Output the (x, y) coordinate of the center of the cell containing the given text.  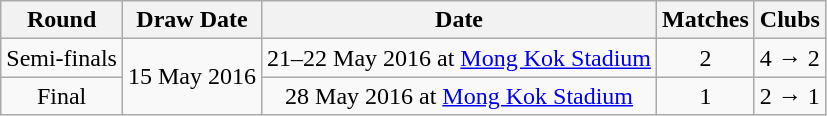
4 → 2 (790, 58)
1 (706, 96)
Clubs (790, 20)
Draw Date (192, 20)
Final (62, 96)
21–22 May 2016 at Mong Kok Stadium (460, 58)
Matches (706, 20)
2 (706, 58)
Date (460, 20)
2 → 1 (790, 96)
28 May 2016 at Mong Kok Stadium (460, 96)
Semi-finals (62, 58)
15 May 2016 (192, 77)
Round (62, 20)
